Extract the [x, y] coordinate from the center of the cell holding the provided text.  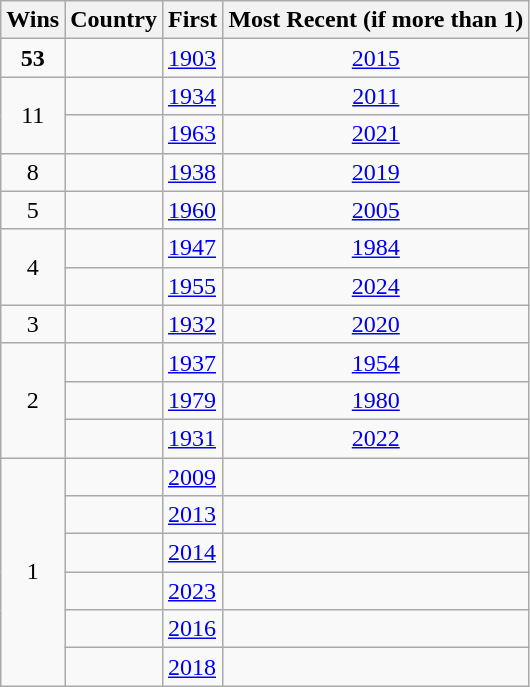
1934 [192, 96]
2024 [376, 286]
2 [33, 400]
11 [33, 115]
1903 [192, 58]
1984 [376, 248]
First [192, 20]
2015 [376, 58]
2013 [192, 515]
1938 [192, 172]
2018 [192, 667]
Country [114, 20]
1931 [192, 438]
1 [33, 572]
2023 [192, 591]
53 [33, 58]
2009 [192, 477]
Wins [33, 20]
1937 [192, 362]
2020 [376, 324]
2014 [192, 553]
2021 [376, 134]
8 [33, 172]
2016 [192, 629]
2011 [376, 96]
1980 [376, 400]
3 [33, 324]
2005 [376, 210]
Most Recent (if more than 1) [376, 20]
1955 [192, 286]
1947 [192, 248]
2019 [376, 172]
1954 [376, 362]
5 [33, 210]
2022 [376, 438]
1932 [192, 324]
1963 [192, 134]
1979 [192, 400]
4 [33, 267]
1960 [192, 210]
